Extract the (X, Y) coordinate from the center of the cell holding the provided text.  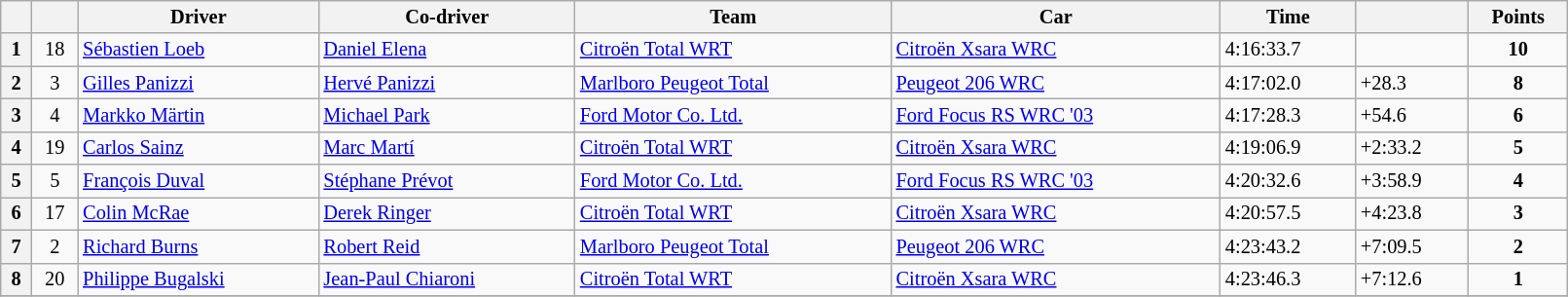
+3:58.9 (1412, 181)
Gilles Panizzi (199, 83)
4:16:33.7 (1289, 50)
Stéphane Prévot (448, 181)
Car (1056, 17)
Carlos Sainz (199, 148)
+7:09.5 (1412, 246)
4:20:57.5 (1289, 213)
+2:33.2 (1412, 148)
Jean-Paul Chiaroni (448, 279)
Derek Ringer (448, 213)
18 (55, 50)
+54.6 (1412, 115)
Daniel Elena (448, 50)
4:17:28.3 (1289, 115)
4:20:32.6 (1289, 181)
Co-driver (448, 17)
Team (734, 17)
Hervé Panizzi (448, 83)
Sébastien Loeb (199, 50)
4:23:46.3 (1289, 279)
19 (55, 148)
Driver (199, 17)
Philippe Bugalski (199, 279)
17 (55, 213)
+28.3 (1412, 83)
Markko Märtin (199, 115)
Robert Reid (448, 246)
7 (17, 246)
20 (55, 279)
Marc Martí (448, 148)
Colin McRae (199, 213)
Richard Burns (199, 246)
Time (1289, 17)
François Duval (199, 181)
Michael Park (448, 115)
4:19:06.9 (1289, 148)
4:17:02.0 (1289, 83)
10 (1518, 50)
+4:23.8 (1412, 213)
+7:12.6 (1412, 279)
4:23:43.2 (1289, 246)
Points (1518, 17)
